Detect which cell encompasses the target text, then output its (x, y) center coordinate. 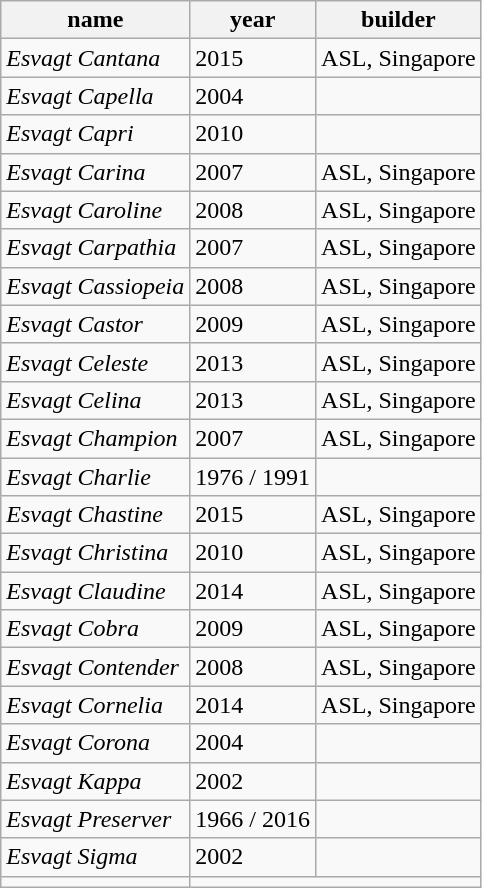
name (96, 20)
Esvagt Celina (96, 400)
Esvagt Cornelia (96, 705)
Esvagt Carina (96, 172)
Esvagt Carpathia (96, 248)
Esvagt Capella (96, 96)
Esvagt Castor (96, 324)
1976 / 1991 (253, 477)
Esvagt Capri (96, 134)
year (253, 20)
Esvagt Kappa (96, 781)
Esvagt Corona (96, 743)
Esvagt Charlie (96, 477)
Esvagt Caroline (96, 210)
Esvagt Preserver (96, 819)
Esvagt Claudine (96, 591)
builder (399, 20)
Esvagt Cassiopeia (96, 286)
Esvagt Champion (96, 438)
1966 / 2016 (253, 819)
Esvagt Chastine (96, 515)
Esvagt Celeste (96, 362)
Esvagt Sigma (96, 857)
Esvagt Christina (96, 553)
Esvagt Cantana (96, 58)
Esvagt Cobra (96, 629)
Esvagt Contender (96, 667)
